For the text-containing cell, return its midpoint in [x, y] coordinate format. 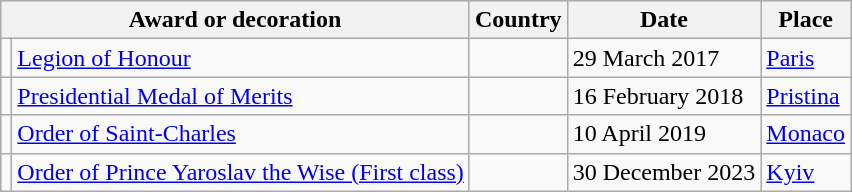
Presidential Medal of Merits [241, 96]
10 April 2019 [664, 134]
Order of Saint-Charles [241, 134]
Order of Prince Yaroslav the Wise (First class) [241, 172]
Award or decoration [236, 20]
Date [664, 20]
Legion of Honour [241, 58]
Kyiv [806, 172]
Paris [806, 58]
29 March 2017 [664, 58]
16 February 2018 [664, 96]
Pristina [806, 96]
Place [806, 20]
30 December 2023 [664, 172]
Monaco [806, 134]
Country [518, 20]
